Return (X, Y) of the center of cell containing provided text 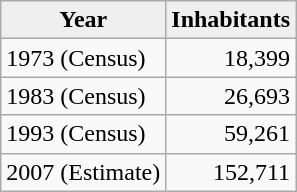
26,693 (231, 96)
2007 (Estimate) (84, 172)
Inhabitants (231, 20)
1983 (Census) (84, 96)
Year (84, 20)
18,399 (231, 58)
59,261 (231, 134)
1993 (Census) (84, 134)
1973 (Census) (84, 58)
152,711 (231, 172)
